Locate the cell with the specified text and output its (x, y) center coordinate. 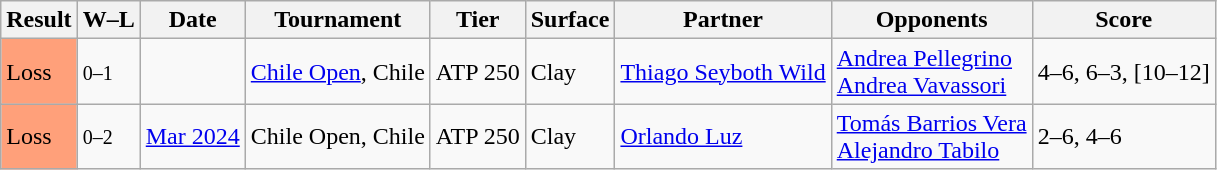
W–L (108, 20)
Date (192, 20)
Surface (570, 20)
Tier (478, 20)
Partner (723, 20)
Mar 2024 (192, 136)
Tomás Barrios Vera Alejandro Tabilo (932, 136)
0–2 (108, 136)
0–1 (108, 72)
Result (39, 20)
Opponents (932, 20)
Thiago Seyboth Wild (723, 72)
4–6, 6–3, [10–12] (1124, 72)
2–6, 4–6 (1124, 136)
Score (1124, 20)
Andrea Pellegrino Andrea Vavassori (932, 72)
Tournament (338, 20)
Orlando Luz (723, 136)
